Search for the cell housing the specified text and yield its [x, y] center coordinate. 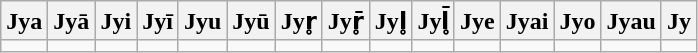
Jyū [251, 21]
Jyī [158, 21]
Jyr̥ [298, 21]
Jyl̥̄ [434, 21]
Jye [477, 21]
Jyau [631, 21]
Jyi [116, 21]
Jyai [527, 21]
Jyu [202, 21]
Jyā [72, 21]
Jy [678, 21]
Jyr̥̄ [346, 21]
Jyl̥ [390, 21]
Jya [24, 21]
Jyo [578, 21]
